Provide the (X, Y) coordinate of the cell's center where the given text is located.  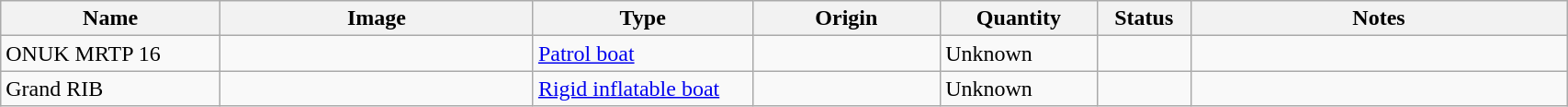
Grand RIB (110, 89)
Patrol boat (643, 53)
Name (110, 18)
Quantity (1019, 18)
Type (643, 18)
Notes (1378, 18)
Status (1144, 18)
Image (377, 18)
Rigid inflatable boat (643, 89)
Origin (847, 18)
ONUK MRTP 16 (110, 53)
